For the text-containing cell, return its midpoint in (X, Y) coordinate format. 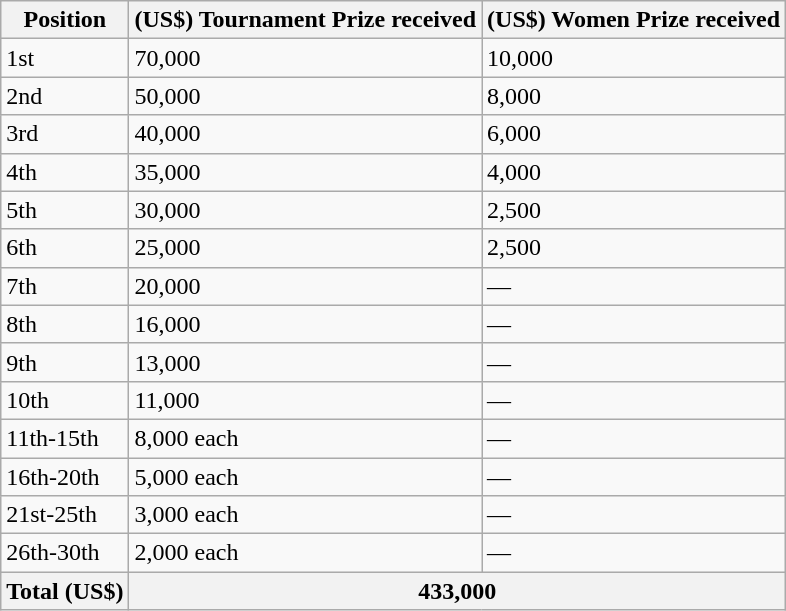
Position (65, 20)
35,000 (306, 172)
11th-15th (65, 438)
(US$) Women Prize received (634, 20)
(US$) Tournament Prize received (306, 20)
8th (65, 324)
21st-25th (65, 515)
6,000 (634, 134)
11,000 (306, 400)
10,000 (634, 58)
Total (US$) (65, 591)
3rd (65, 134)
5th (65, 210)
13,000 (306, 362)
7th (65, 286)
16th-20th (65, 477)
20,000 (306, 286)
70,000 (306, 58)
8,000 each (306, 438)
2,000 each (306, 553)
16,000 (306, 324)
8,000 (634, 96)
4,000 (634, 172)
26th-30th (65, 553)
10th (65, 400)
40,000 (306, 134)
1st (65, 58)
5,000 each (306, 477)
30,000 (306, 210)
50,000 (306, 96)
3,000 each (306, 515)
2nd (65, 96)
25,000 (306, 248)
6th (65, 248)
9th (65, 362)
4th (65, 172)
433,000 (458, 591)
